Return the [x, y] coordinate for the center point of the cell that contains the specified text.  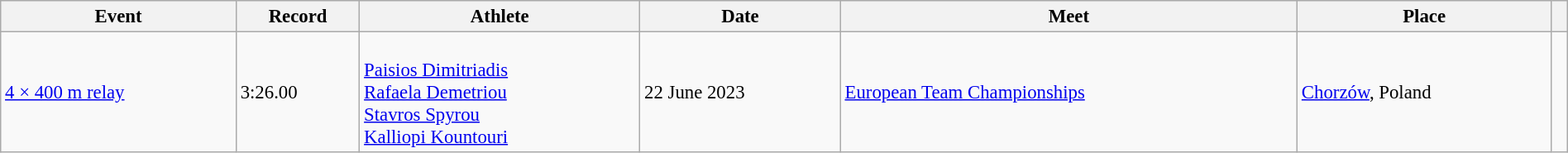
3:26.00 [298, 93]
Event [119, 17]
Paisios DimitriadisRafaela DemetriouStavros SpyrouKalliopi Kountouri [500, 93]
Place [1424, 17]
22 June 2023 [740, 93]
Athlete [500, 17]
Meet [1068, 17]
Record [298, 17]
4 × 400 m relay [119, 93]
European Team Championships [1068, 93]
Chorzów, Poland [1424, 93]
Date [740, 17]
